Extract the (x, y) coordinate from the center of the cell holding the provided text.  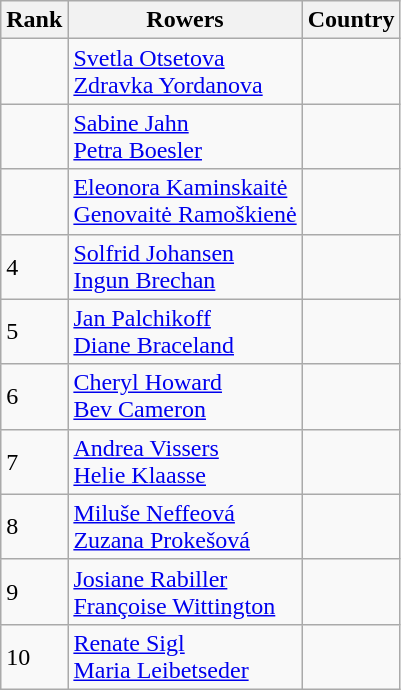
Renate SiglMaria Leibetseder (185, 656)
Miluše NeffeováZuzana Prokešová (185, 526)
9 (34, 592)
8 (34, 526)
Sabine JahnPetra Boesler (185, 136)
6 (34, 396)
Eleonora KaminskaitėGenovaitė Ramoškienė (185, 202)
10 (34, 656)
Rank (34, 20)
Svetla OtsetovaZdravka Yordanova (185, 72)
Country (351, 20)
Jan PalchikoffDiane Braceland (185, 332)
Josiane RabillerFrançoise Wittington (185, 592)
5 (34, 332)
Rowers (185, 20)
7 (34, 462)
4 (34, 266)
Solfrid JohansenIngun Brechan (185, 266)
Andrea VissersHelie Klaasse (185, 462)
Cheryl HowardBev Cameron (185, 396)
